Find where the given text appears and provide that cell's center as [X, Y] coordinate. 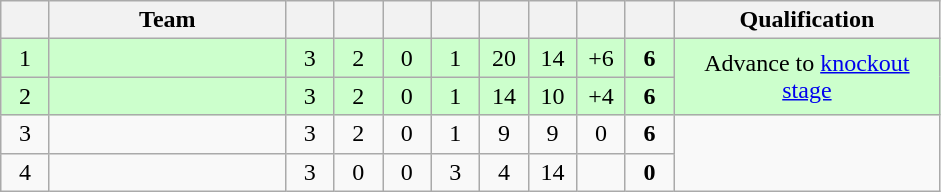
Qualification [807, 20]
Advance to knockout stage [807, 77]
20 [504, 58]
10 [552, 96]
Team [167, 20]
+4 [602, 96]
+6 [602, 58]
